Locate the cell with the specified text and output its (x, y) center coordinate. 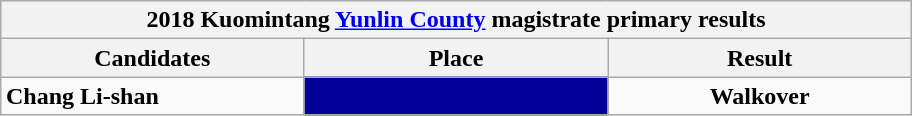
Candidates (152, 58)
2018 Kuomintang Yunlin County magistrate primary results (456, 20)
Walkover (760, 96)
Chang Li-shan (152, 96)
Place (456, 58)
Result (760, 58)
